Scan for the cell matching the given text and deliver its (x, y) coordinate at center. 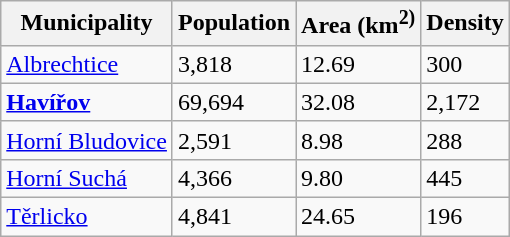
300 (465, 64)
Population (234, 24)
Albrechtice (87, 64)
4,366 (234, 178)
3,818 (234, 64)
69,694 (234, 102)
445 (465, 178)
12.69 (358, 64)
Horní Suchá (87, 178)
Havířov (87, 102)
196 (465, 217)
Těrlicko (87, 217)
8.98 (358, 140)
Municipality (87, 24)
Horní Bludovice (87, 140)
24.65 (358, 217)
Area (km2) (358, 24)
9.80 (358, 178)
32.08 (358, 102)
2,591 (234, 140)
Density (465, 24)
2,172 (465, 102)
288 (465, 140)
4,841 (234, 217)
